Detect which cell encompasses the target text, then output its (x, y) center coordinate. 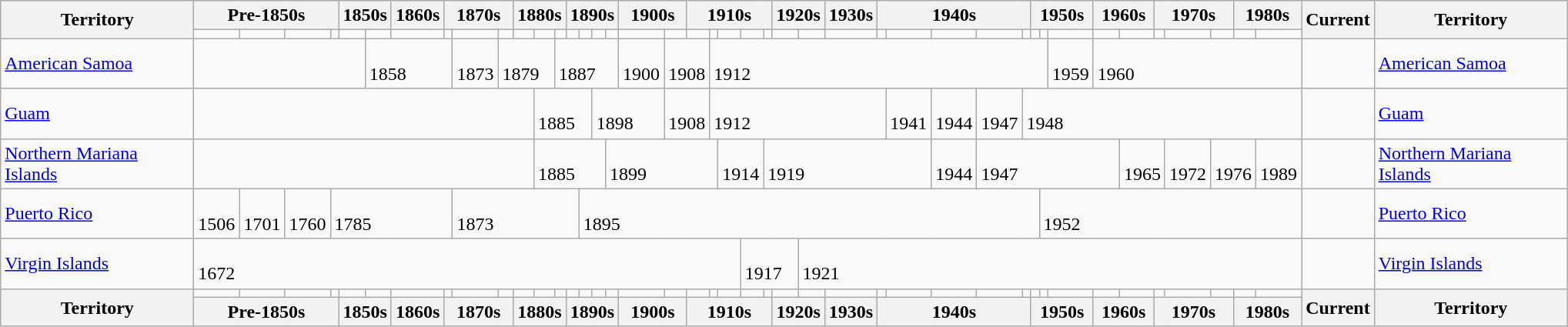
1895 (809, 214)
1701 (262, 214)
1785 (391, 214)
1914 (741, 163)
1972 (1187, 163)
1941 (908, 114)
1672 (467, 263)
1959 (1070, 63)
1952 (1170, 214)
1900 (642, 63)
1887 (587, 63)
1960 (1197, 63)
1760 (308, 214)
1921 (1050, 263)
1948 (1162, 114)
1899 (661, 163)
1879 (527, 63)
1506 (217, 214)
1989 (1279, 163)
1976 (1233, 163)
1919 (848, 163)
1858 (409, 63)
1898 (628, 114)
1965 (1142, 163)
1917 (770, 263)
